For the text-containing cell, return its midpoint in (X, Y) coordinate format. 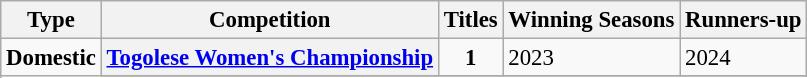
2024 (744, 58)
Competition (270, 20)
2023 (592, 58)
Winning Seasons (592, 20)
Domestic (51, 58)
1 (470, 58)
Type (51, 20)
Runners-up (744, 20)
Togolese Women's Championship (270, 58)
Titles (470, 20)
